Provide the (X, Y) coordinate of the cell's center where the given text is located.  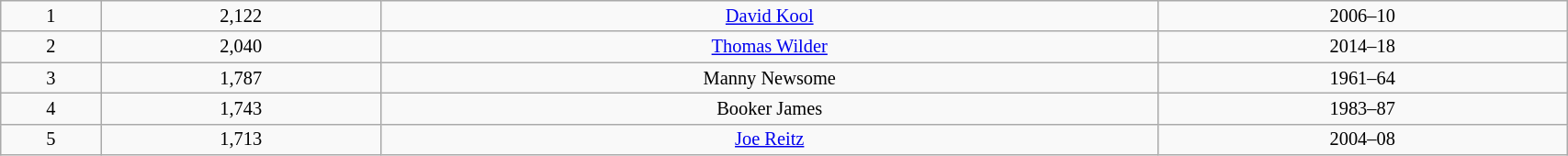
Joe Reitz (770, 139)
4 (51, 108)
2,040 (241, 47)
David Kool (770, 16)
1,787 (241, 78)
2006–10 (1363, 16)
1,713 (241, 139)
Manny Newsome (770, 78)
2004–08 (1363, 139)
Thomas Wilder (770, 47)
2,122 (241, 16)
1961–64 (1363, 78)
5 (51, 139)
2014–18 (1363, 47)
1983–87 (1363, 108)
3 (51, 78)
2 (51, 47)
1 (51, 16)
Booker James (770, 108)
1,743 (241, 108)
